Capture the cell that displays the provided text and extract its (x, y) central coordinate. 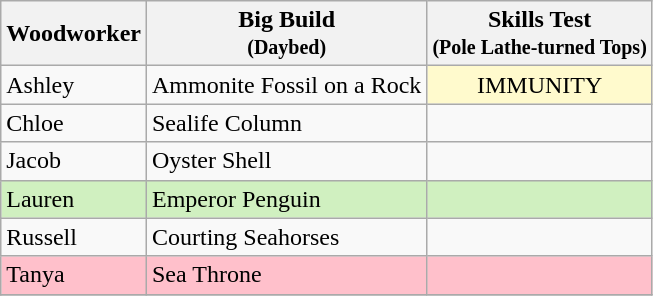
Lauren (74, 199)
IMMUNITY (540, 85)
Sealife Column (286, 123)
Emperor Penguin (286, 199)
Ammonite Fossil on a Rock (286, 85)
Jacob (74, 161)
Woodworker (74, 34)
Skills Test(Pole Lathe-turned Tops) (540, 34)
Sea Throne (286, 275)
Russell (74, 237)
Oyster Shell (286, 161)
Big Build(Daybed) (286, 34)
Chloe (74, 123)
Tanya (74, 275)
Courting Seahorses (286, 237)
Ashley (74, 85)
